Provide the [X, Y] coordinate of the cell's center where the given text is located.  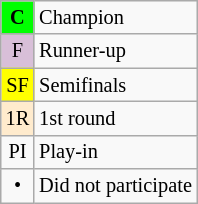
• [18, 186]
PI [18, 152]
Champion [116, 17]
SF [18, 85]
C [18, 17]
F [18, 51]
1R [18, 118]
Did not participate [116, 186]
Play-in [116, 152]
1st round [116, 118]
Semifinals [116, 85]
Runner-up [116, 51]
